Capture the cell that displays the provided text and extract its (x, y) central coordinate. 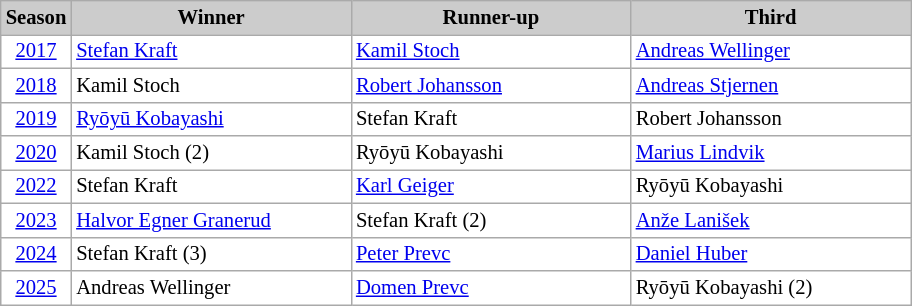
2017 (36, 51)
Stefan Kraft (3) (211, 254)
Halvor Egner Granerud (211, 220)
2022 (36, 186)
2023 (36, 220)
Runner-up (491, 17)
Season (36, 17)
Andreas Stjernen (771, 85)
Stefan Kraft (2) (491, 220)
Ryōyū Kobayashi (2) (771, 287)
Karl Geiger (491, 186)
2018 (36, 85)
Anže Lanišek (771, 220)
Peter Prevc (491, 254)
Marius Lindvik (771, 153)
Kamil Stoch (2) (211, 153)
Daniel Huber (771, 254)
2024 (36, 254)
2019 (36, 119)
2020 (36, 153)
Winner (211, 17)
Domen Prevc (491, 287)
2025 (36, 287)
Third (771, 17)
